Return [X, Y] of the center of cell containing provided text 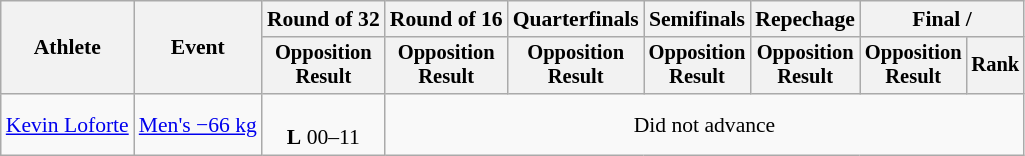
Rank [996, 66]
Event [198, 48]
Quarterfinals [576, 19]
Round of 32 [324, 19]
Round of 16 [446, 19]
Repechage [805, 19]
Semifinals [698, 19]
L 00–11 [324, 124]
Athlete [68, 48]
Did not advance [704, 124]
Kevin Loforte [68, 124]
Men's −66 kg [198, 124]
Final / [942, 19]
